Capture the cell that displays the provided text and extract its (X, Y) central coordinate. 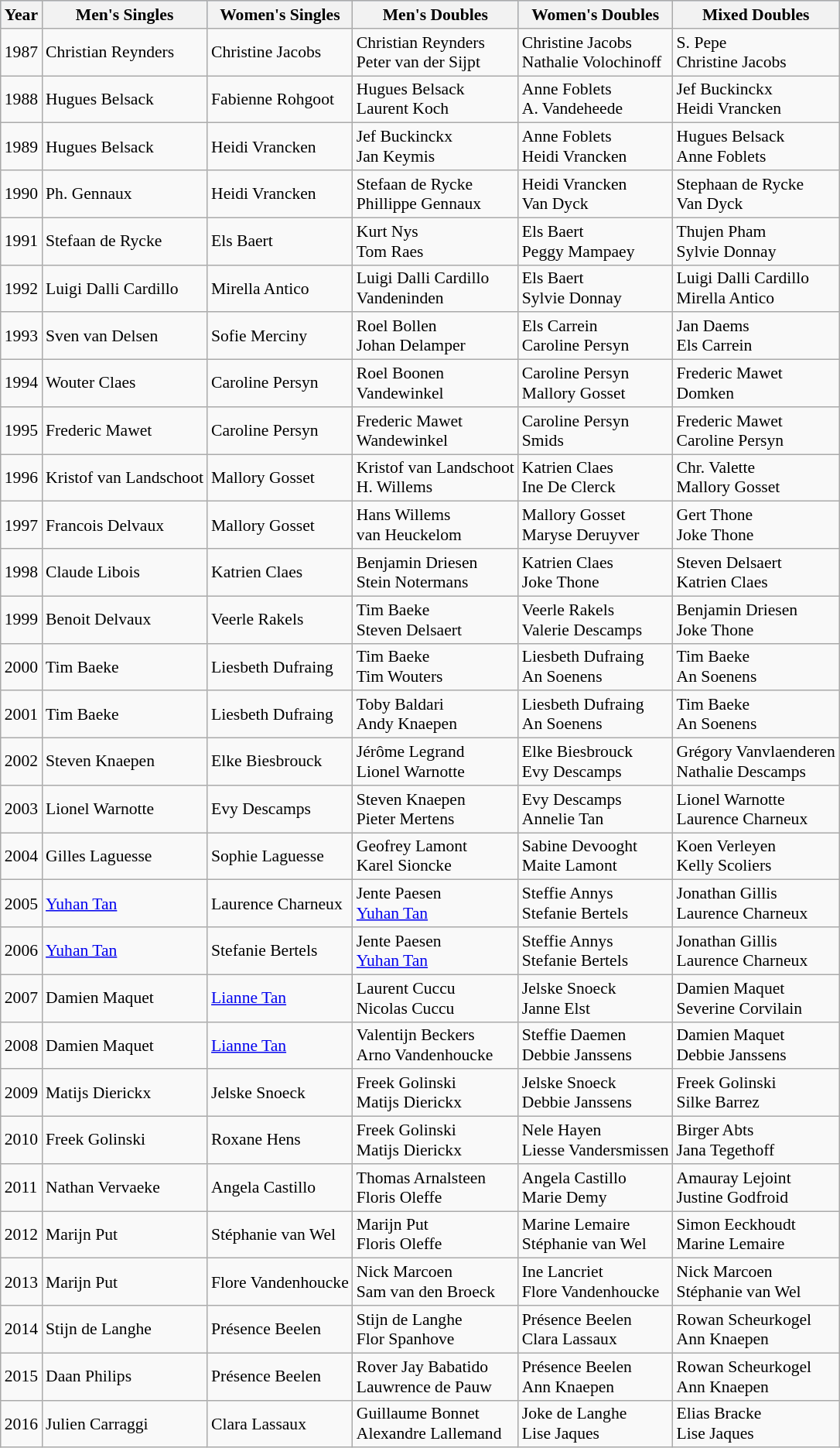
Flore Vandenhoucke (280, 1282)
1992 (22, 288)
Caroline Persyn Smids (596, 430)
Katrien Claes Ine De Clerck (596, 478)
Francois Delvaux (125, 525)
2009 (22, 1093)
Heidi Vrancken Van Dyck (596, 193)
Elias Bracke Lise Jaques (756, 1424)
Anne Foblets Heidi Vrancken (596, 147)
Elke Biesbrouck Evy Descamps (596, 762)
Men's Doubles (435, 15)
Stijn de Langhe Flor Spanhove (435, 1330)
Chr. Valette Mallory Gosset (756, 478)
Damien Maquet Severine Corvilain (756, 998)
Els Baert (280, 241)
Men's Singles (125, 15)
Christine Jacobs (280, 53)
Stephaan de Rycke Van Dyck (756, 193)
Mixed Doubles (756, 15)
2010 (22, 1141)
Gert Thone Joke Thone (756, 525)
Nele Hayen Liesse Vandersmissen (596, 1141)
Wouter Claes (125, 384)
2005 (22, 904)
Jérôme Legrand Lionel Warnotte (435, 762)
Els Carrein Caroline Persyn (596, 336)
Lionel Warnotte (125, 810)
Marijn Put Floris Oleffe (435, 1235)
Stefaan de Rycke (125, 241)
Christian Reynders (125, 53)
Geofrey Lamont Karel Sioncke (435, 856)
Matijs Dierickx (125, 1093)
Fabienne Rohgoot (280, 99)
1989 (22, 147)
Grégory Vanvlaenderen Nathalie Descamps (756, 762)
Ine Lancriet Flore Vandenhoucke (596, 1282)
Hans Willems van Heuckelom (435, 525)
Katrien Claes (280, 573)
Caroline Persyn Mallory Gosset (596, 384)
Kristof van Landschoot H. Willems (435, 478)
Rover Jay Babatido Lauwrence de Pauw (435, 1376)
Guillaume Bonnet Alexandre Lallemand (435, 1424)
1998 (22, 573)
Hugues Belsack Anne Foblets (756, 147)
Year (22, 15)
Gilles Laguesse (125, 856)
1995 (22, 430)
Freek Golinski (125, 1141)
Jef Buckinckx Jan Keymis (435, 147)
Joke de Langhe Lise Jaques (596, 1424)
Stefaan de Rycke Phillippe Gennaux (435, 193)
Laurent Cuccu Nicolas Cuccu (435, 998)
Frederic Mawet Domken (756, 384)
2014 (22, 1330)
Jef Buckinckx Heidi Vrancken (756, 99)
2002 (22, 762)
Benjamin Driesen Joke Thone (756, 619)
1988 (22, 99)
Roel Boonen Vandewinkel (435, 384)
Women's Singles (280, 15)
Mallory Gosset Maryse Deruyver (596, 525)
Stefanie Bertels (280, 950)
Els Baert Sylvie Donnay (596, 288)
Jelske Snoeck Janne Elst (596, 998)
Jan Daems Els Carrein (756, 336)
Roel Bollen Johan Delamper (435, 336)
Tim Baeke Steven Delsaert (435, 619)
Evy Descamps (280, 810)
Angela Castillo Marie Demy (596, 1187)
Présence Beelen Clara Lassaux (596, 1330)
2006 (22, 950)
2013 (22, 1282)
Els Baert Peggy Mampaey (596, 241)
Roxane Hens (280, 1141)
2001 (22, 715)
Tim Baeke Tim Wouters (435, 667)
Luigi Dalli Cardillo Mirella Antico (756, 288)
1994 (22, 384)
Sophie Laguesse (280, 856)
Veerle Rakels (280, 619)
1996 (22, 478)
Frederic Mawet (125, 430)
Steven Delsaert Katrien Claes (756, 573)
2011 (22, 1187)
Steven Knaepen (125, 762)
1993 (22, 336)
Sven van Delsen (125, 336)
Thomas Arnalsteen Floris Oleffe (435, 1187)
Thujen Pham Sylvie Donnay (756, 241)
Steven Knaepen Pieter Mertens (435, 810)
Jelske Snoeck Debbie Janssens (596, 1093)
Evy Descamps Annelie Tan (596, 810)
2007 (22, 998)
Julien Carraggi (125, 1424)
Benjamin Driesen Stein Notermans (435, 573)
2003 (22, 810)
Luigi Dalli Cardillo (125, 288)
Nick Marcoen Stéphanie van Wel (756, 1282)
Nick Marcoen Sam van den Broeck (435, 1282)
Daan Philips (125, 1376)
Toby Baldari Andy Knaepen (435, 715)
Damien Maquet Debbie Janssens (756, 1045)
Marine Lemaire Stéphanie van Wel (596, 1235)
Luigi Dalli Cardillo Vandeninden (435, 288)
1999 (22, 619)
Elke Biesbrouck (280, 762)
Présence Beelen Ann Knaepen (596, 1376)
Nathan Vervaeke (125, 1187)
Birger Abts Jana Tegethoff (756, 1141)
2008 (22, 1045)
Freek Golinski Silke Barrez (756, 1093)
Veerle Rakels Valerie Descamps (596, 619)
Stijn de Langhe (125, 1330)
2012 (22, 1235)
2016 (22, 1424)
Hugues Belsack Laurent Koch (435, 99)
Steffie Daemen Debbie Janssens (596, 1045)
Frederic Mawet Wandewinkel (435, 430)
2004 (22, 856)
Women's Doubles (596, 15)
Amauray Lejoint Justine Godfroid (756, 1187)
1990 (22, 193)
1991 (22, 241)
1997 (22, 525)
1987 (22, 53)
Ph. Gennaux (125, 193)
Benoit Delvaux (125, 619)
2015 (22, 1376)
Clara Lassaux (280, 1424)
Kurt Nys Tom Raes (435, 241)
Sofie Merciny (280, 336)
Valentijn Beckers Arno Vandenhoucke (435, 1045)
Anne Foblets A. Vandeheede (596, 99)
Angela Castillo (280, 1187)
Laurence Charneux (280, 904)
Christine Jacobs Nathalie Volochinoff (596, 53)
Mirella Antico (280, 288)
Kristof van Landschoot (125, 478)
2000 (22, 667)
Jelske Snoeck (280, 1093)
Koen Verleyen Kelly Scoliers (756, 856)
Sabine Devooght Maite Lamont (596, 856)
Stéphanie van Wel (280, 1235)
Simon Eeckhoudt Marine Lemaire (756, 1235)
Lionel Warnotte Laurence Charneux (756, 810)
Katrien Claes Joke Thone (596, 573)
Claude Libois (125, 573)
Christian Reynders Peter van der Sijpt (435, 53)
S. Pepe Christine Jacobs (756, 53)
Frederic Mawet Caroline Persyn (756, 430)
